Provide the [X, Y] coordinate of the cell's center where the given text is located.  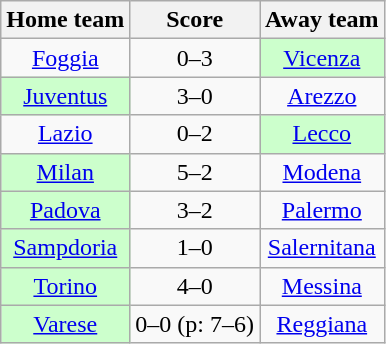
Home team [66, 20]
Milan [66, 172]
1–0 [195, 248]
3–2 [195, 210]
Lecco [322, 134]
Torino [66, 286]
Foggia [66, 58]
0–0 (p: 7–6) [195, 324]
5–2 [195, 172]
Varese [66, 324]
Sampdoria [66, 248]
3–0 [195, 96]
Messina [322, 286]
Palermo [322, 210]
Juventus [66, 96]
Reggiana [322, 324]
Padova [66, 210]
Score [195, 20]
Vicenza [322, 58]
4–0 [195, 286]
Modena [322, 172]
Arezzo [322, 96]
Lazio [66, 134]
Salernitana [322, 248]
Away team [322, 20]
0–3 [195, 58]
0–2 [195, 134]
